Identify which cell holds the provided text, then report its (x, y) central coordinate. 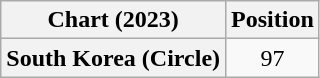
Position (273, 20)
97 (273, 58)
South Korea (Circle) (114, 58)
Chart (2023) (114, 20)
